Output the [x, y] coordinate of the center of the cell containing the given text.  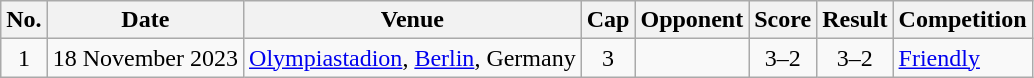
Friendly [962, 58]
Score [783, 20]
No. [24, 20]
18 November 2023 [145, 58]
1 [24, 58]
3 [608, 58]
Date [145, 20]
Opponent [692, 20]
Venue [413, 20]
Result [855, 20]
Competition [962, 20]
Olympiastadion, Berlin, Germany [413, 58]
Cap [608, 20]
